From the cell containing the given text, extract its center point as (X, Y) coordinate. 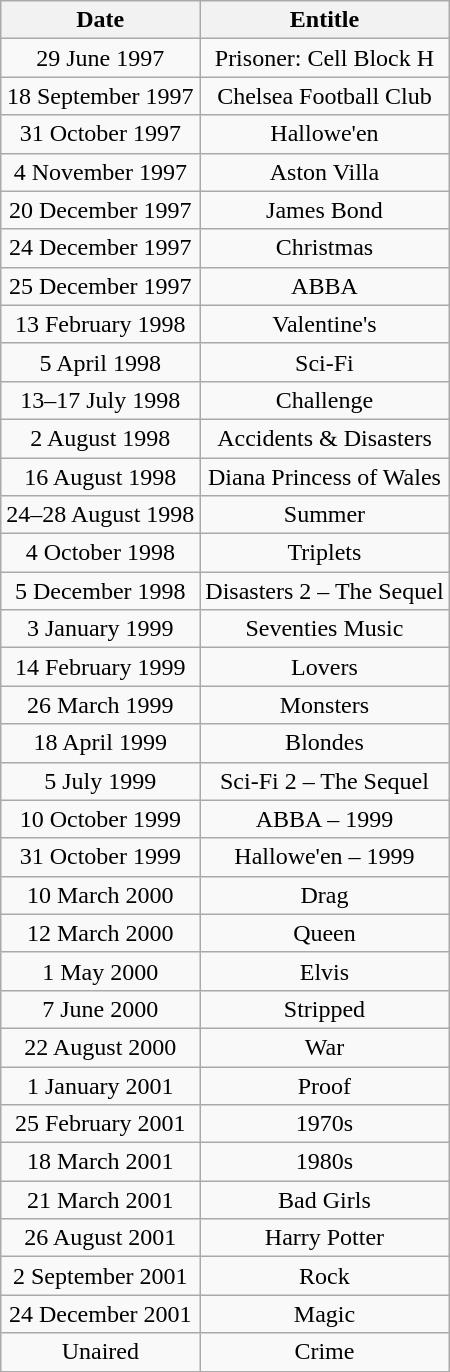
5 April 1998 (100, 362)
18 September 1997 (100, 96)
ABBA – 1999 (324, 819)
1 January 2001 (100, 1085)
Triplets (324, 553)
Summer (324, 515)
1970s (324, 1124)
Harry Potter (324, 1238)
Stripped (324, 1009)
Drag (324, 895)
25 February 2001 (100, 1124)
31 October 1999 (100, 857)
18 April 1999 (100, 743)
Sci-Fi (324, 362)
James Bond (324, 210)
Disasters 2 – The Sequel (324, 591)
1 May 2000 (100, 971)
10 March 2000 (100, 895)
Blondes (324, 743)
Crime (324, 1352)
12 March 2000 (100, 933)
26 August 2001 (100, 1238)
Queen (324, 933)
War (324, 1047)
Date (100, 20)
24 December 2001 (100, 1314)
25 December 1997 (100, 286)
Hallowe'en (324, 134)
5 December 1998 (100, 591)
Entitle (324, 20)
4 November 1997 (100, 172)
2 August 1998 (100, 438)
Diana Princess of Wales (324, 477)
29 June 1997 (100, 58)
18 March 2001 (100, 1162)
3 January 1999 (100, 629)
Elvis (324, 971)
Aston Villa (324, 172)
Proof (324, 1085)
13–17 July 1998 (100, 400)
10 October 1999 (100, 819)
Bad Girls (324, 1200)
Hallowe'en – 1999 (324, 857)
13 February 1998 (100, 324)
Sci-Fi 2 – The Sequel (324, 781)
Challenge (324, 400)
7 June 2000 (100, 1009)
Monsters (324, 705)
20 December 1997 (100, 210)
Seventies Music (324, 629)
Prisoner: Cell Block H (324, 58)
26 March 1999 (100, 705)
Chelsea Football Club (324, 96)
Valentine's (324, 324)
Rock (324, 1276)
31 October 1997 (100, 134)
16 August 1998 (100, 477)
24–28 August 1998 (100, 515)
2 September 2001 (100, 1276)
24 December 1997 (100, 248)
22 August 2000 (100, 1047)
Lovers (324, 667)
Accidents & Disasters (324, 438)
4 October 1998 (100, 553)
21 March 2001 (100, 1200)
Unaired (100, 1352)
14 February 1999 (100, 667)
ABBA (324, 286)
5 July 1999 (100, 781)
1980s (324, 1162)
Christmas (324, 248)
Magic (324, 1314)
